Locate the cell with the specified text and output its (x, y) center coordinate. 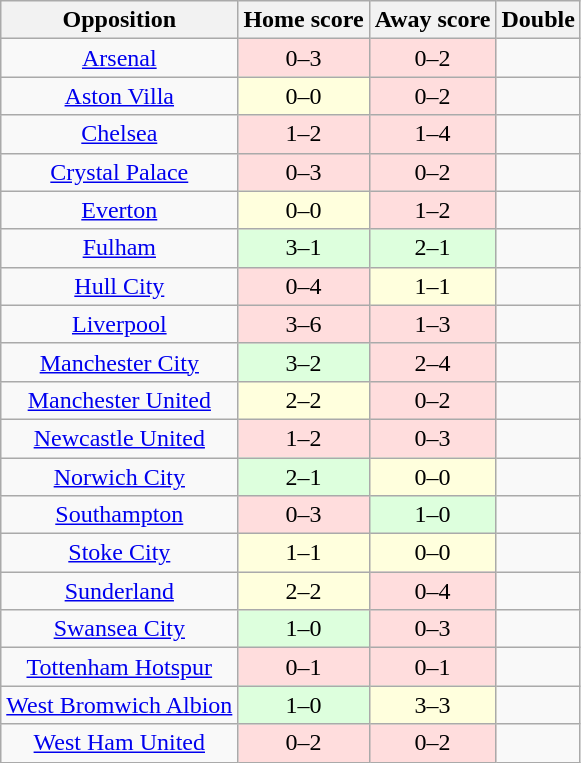
West Ham United (120, 743)
1–4 (432, 134)
Everton (120, 210)
2–4 (432, 362)
Double (538, 20)
Opposition (120, 20)
Stoke City (120, 553)
Arsenal (120, 58)
Chelsea (120, 134)
3–1 (304, 248)
Liverpool (120, 324)
3–3 (432, 705)
Sunderland (120, 591)
Newcastle United (120, 438)
Hull City (120, 286)
Manchester United (120, 400)
Southampton (120, 515)
West Bromwich Albion (120, 705)
Aston Villa (120, 96)
Swansea City (120, 629)
Crystal Palace (120, 172)
Home score (304, 20)
3–2 (304, 362)
Tottenham Hotspur (120, 667)
Away score (432, 20)
1–3 (432, 324)
Manchester City (120, 362)
Norwich City (120, 477)
3–6 (304, 324)
Fulham (120, 248)
